Search for the cell housing the specified text and yield its (x, y) center coordinate. 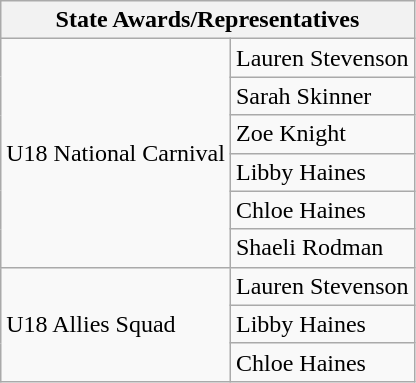
Sarah Skinner (322, 96)
U18 Allies Squad (116, 324)
Shaeli Rodman (322, 248)
Zoe Knight (322, 134)
State Awards/Representatives (208, 20)
U18 National Carnival (116, 153)
